Return the [X, Y] coordinate for the center point of the cell that contains the specified text.  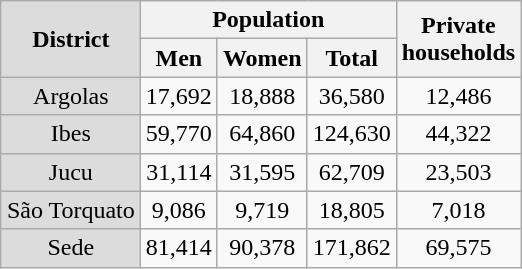
7,018 [458, 210]
9,719 [262, 210]
44,322 [458, 134]
90,378 [262, 248]
59,770 [178, 134]
17,692 [178, 96]
124,630 [352, 134]
64,860 [262, 134]
Women [262, 58]
18,805 [352, 210]
81,414 [178, 248]
Men [178, 58]
23,503 [458, 172]
9,086 [178, 210]
Privatehouseholds [458, 39]
Sede [70, 248]
Total [352, 58]
171,862 [352, 248]
Argolas [70, 96]
District [70, 39]
36,580 [352, 96]
62,709 [352, 172]
31,595 [262, 172]
18,888 [262, 96]
Jucu [70, 172]
31,114 [178, 172]
São Torquato [70, 210]
12,486 [458, 96]
Population [268, 20]
69,575 [458, 248]
Ibes [70, 134]
